Pinpoint the cell where the given text exists, returning its [X, Y] midpoint coordinate. 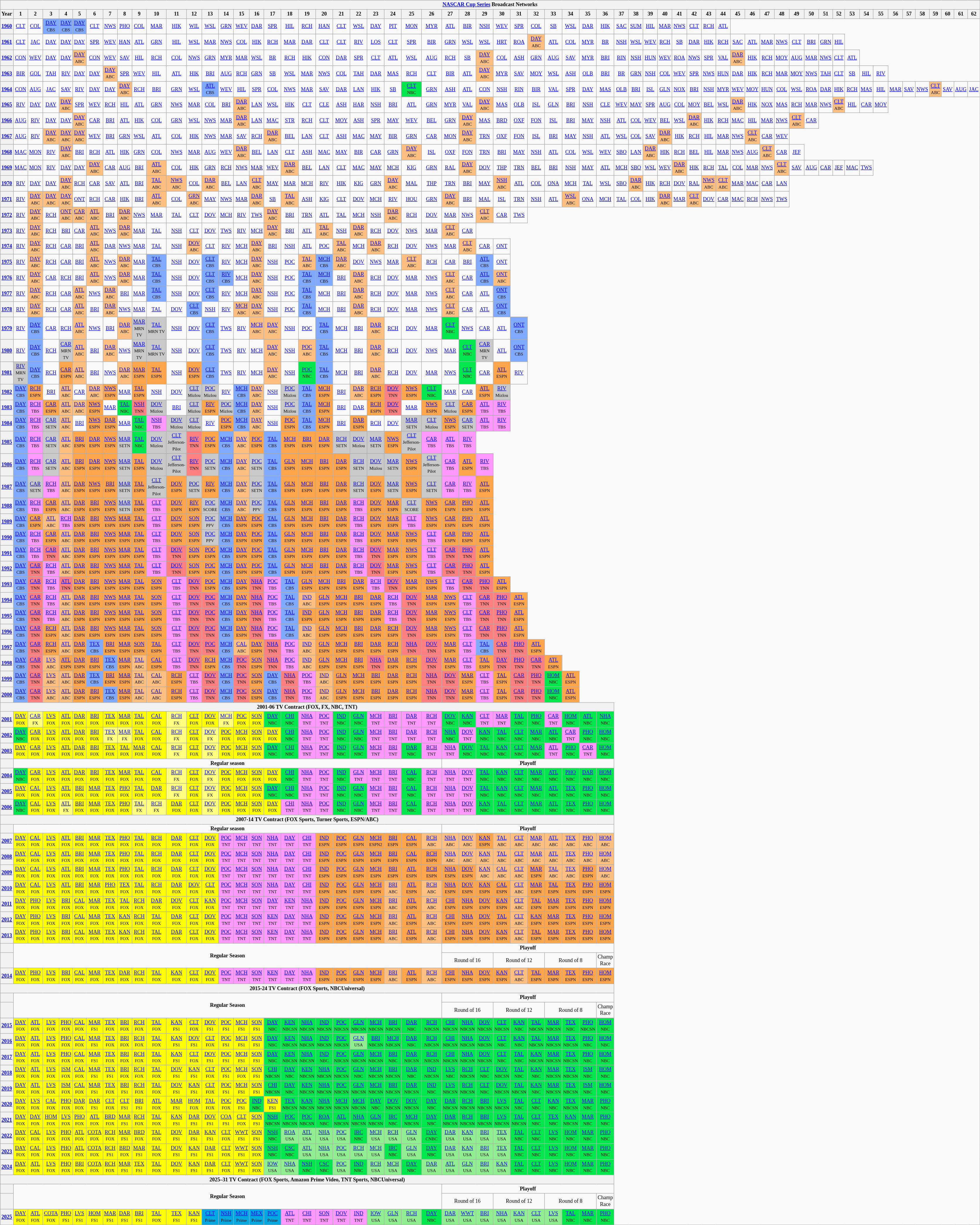
2008 [7, 857]
1998 [7, 663]
2 [35, 14]
2007-14 TV Contract (FOX Sports, Turner Sports, ESPN/ABC) [307, 819]
2000 [7, 695]
31 [519, 14]
NSHTBS [156, 423]
2011 [7, 904]
1993 [7, 585]
12 [194, 14]
1988 [7, 506]
CLTPrime [210, 1217]
BRD [502, 121]
2005 [7, 792]
NSHTNN [139, 408]
17 [272, 14]
PHOFS1 [66, 1217]
RIVMizlou [502, 392]
34 [571, 14]
47 [767, 14]
56 [896, 14]
1995 [7, 616]
1970 [7, 184]
LVSFS1 [80, 1217]
CLTUSA [536, 1217]
CLTSETN [431, 487]
60 [947, 14]
2004 [7, 776]
ATLFX [66, 807]
TALFX [139, 807]
COAFS1 [226, 1120]
2015-24 TV Contract (FOX Sports, NBCUniversal) [307, 989]
2020 [7, 1104]
GLNTNT [358, 776]
PHO [125, 26]
24 [393, 14]
MCHFX [226, 720]
2012 [7, 920]
STR [290, 121]
1973 [7, 231]
POCNBC [307, 373]
2006 [7, 807]
3 [51, 14]
1987 [7, 487]
2009 [7, 873]
1986 [7, 465]
2002 [7, 735]
48 [782, 14]
1978 [7, 309]
MARTNT [502, 720]
2017 [7, 1057]
1990 [7, 537]
1976 [7, 278]
41 [679, 14]
1 [21, 14]
55 [881, 14]
POCSCORE [210, 506]
5 [80, 14]
CARFX [35, 720]
CLTTNT [484, 720]
11 [176, 14]
13 [210, 14]
4 [66, 14]
8 [125, 14]
22 [358, 14]
CARABC [80, 215]
NSHNBCSN [272, 1120]
20 [324, 14]
50 [811, 14]
10 [156, 14]
44 [723, 14]
2019 [7, 1089]
33 [554, 14]
ROANBC [324, 1120]
16 [257, 14]
LVSUSA [554, 1217]
2001-06 TV Contract (FOX, FX, NBC, TNT) [307, 707]
2022 [7, 1136]
NSHABC [502, 184]
51 [826, 14]
54 [866, 14]
1966 [7, 121]
MCH ESPN [290, 442]
42 [694, 14]
2018 [7, 1073]
SUM [636, 26]
1992 [7, 569]
39 [651, 14]
1977 [7, 294]
MCHESPN2 [376, 841]
1971 [7, 199]
28 [467, 14]
NSHPrime [226, 1217]
1989 [7, 522]
2025–31 TV Contract (FOX Sports, Amazon Prime Video, TNT Sports, NBCUniversal) [307, 1180]
1991 [7, 553]
58 [923, 14]
LOS [376, 42]
2001 [7, 720]
1960 [7, 26]
27 [450, 14]
HOU [412, 199]
KENFS1 [272, 1104]
HOMFS1 [95, 1217]
1984 [7, 423]
1972 [7, 215]
19 [307, 14]
40 [665, 14]
59 [935, 14]
1981 [7, 373]
2024 [7, 1167]
INDTNT [358, 1217]
1969 [7, 168]
ATL CBS [210, 89]
18 [290, 14]
CLTFS1 [125, 1104]
2015 [7, 1026]
1983 [7, 408]
26 [431, 14]
2025 [7, 1217]
ATLTNN [66, 585]
1994 [7, 600]
RCHFS1 [110, 1151]
RIVCBS [226, 278]
1999 [7, 679]
7 [110, 14]
BRINBC [393, 1057]
35 [588, 14]
61 [961, 14]
CLTSCORE [412, 506]
WSLABC [571, 199]
29 [484, 14]
45 [738, 14]
14 [226, 14]
1982 [7, 392]
PHONBCSN [588, 1026]
9 [139, 14]
MCHPrime [242, 1217]
37 [622, 14]
6 [95, 14]
Year [7, 14]
23 [376, 14]
DAYCNBC [431, 1136]
GRNABC [194, 199]
ATLNBCSN [342, 1120]
HAR [358, 105]
CLT NBC [412, 89]
25 [412, 14]
30 [502, 14]
53 [852, 14]
GOL [35, 74]
CLTNBCSN [502, 1026]
49 [797, 14]
TEXFX [110, 735]
2016 [7, 1041]
POCABC [307, 351]
RIVMRN TV [21, 373]
1974 [7, 246]
46 [752, 14]
DAYTNN [502, 663]
2013 [7, 935]
2014 [7, 976]
2023 [7, 1151]
1979 [7, 328]
POCPrime [272, 1217]
57 [909, 14]
1985 [7, 442]
WWTUSA [467, 1217]
1962 [7, 58]
1975 [7, 262]
2007 [7, 841]
2003 [7, 751]
1968 [7, 152]
HRT [502, 42]
1964 [7, 89]
38 [636, 14]
MARFX [125, 735]
1967 [7, 136]
1980 [7, 351]
36 [605, 14]
ROAUSA [290, 1136]
1997 [7, 647]
52 [839, 14]
2021 [7, 1120]
43 [709, 14]
21 [342, 14]
NASCAR Cup Series Broadcast Networks [490, 5]
1965 [7, 105]
32 [536, 14]
1996 [7, 632]
62 [974, 14]
PIT [393, 26]
WIL [194, 26]
MEXPrime [257, 1217]
1961 [7, 42]
2010 [7, 888]
15 [242, 14]
1963 [7, 74]
